For the text-containing cell, return its midpoint in (x, y) coordinate format. 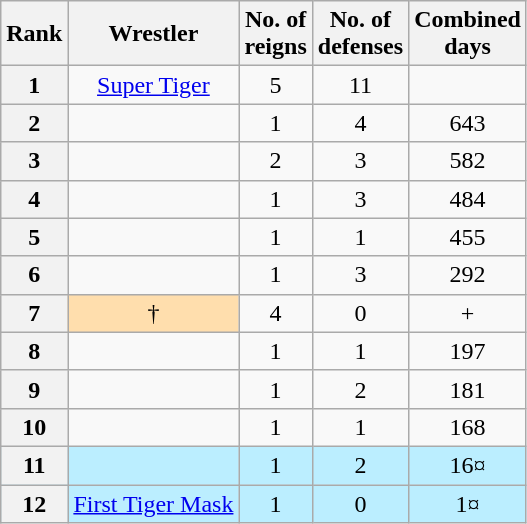
168 (468, 427)
181 (468, 389)
7 (34, 313)
16¤ (468, 465)
Super Tiger (154, 85)
Wrestler (154, 34)
455 (468, 237)
484 (468, 199)
Rank (34, 34)
197 (468, 351)
† (154, 313)
+ (468, 313)
No. ofdefenses (360, 34)
643 (468, 123)
582 (468, 161)
6 (34, 275)
First Tiger Mask (154, 503)
9 (34, 389)
No. ofreigns (276, 34)
292 (468, 275)
Combineddays (468, 34)
10 (34, 427)
8 (34, 351)
1¤ (468, 503)
12 (34, 503)
